Find where the given text appears and provide that cell's center as [x, y] coordinate. 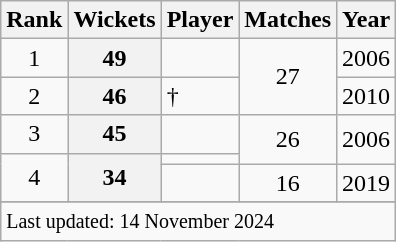
Last updated: 14 November 2024 [198, 221]
34 [114, 178]
49 [114, 58]
2010 [366, 96]
26 [288, 140]
16 [288, 183]
Rank [34, 20]
45 [114, 134]
Year [366, 20]
Wickets [114, 20]
2 [34, 96]
1 [34, 58]
27 [288, 77]
46 [114, 96]
4 [34, 178]
Player [200, 20]
2019 [366, 183]
† [200, 96]
3 [34, 134]
Matches [288, 20]
